Find where the given text appears and provide that cell's center as (x, y) coordinate. 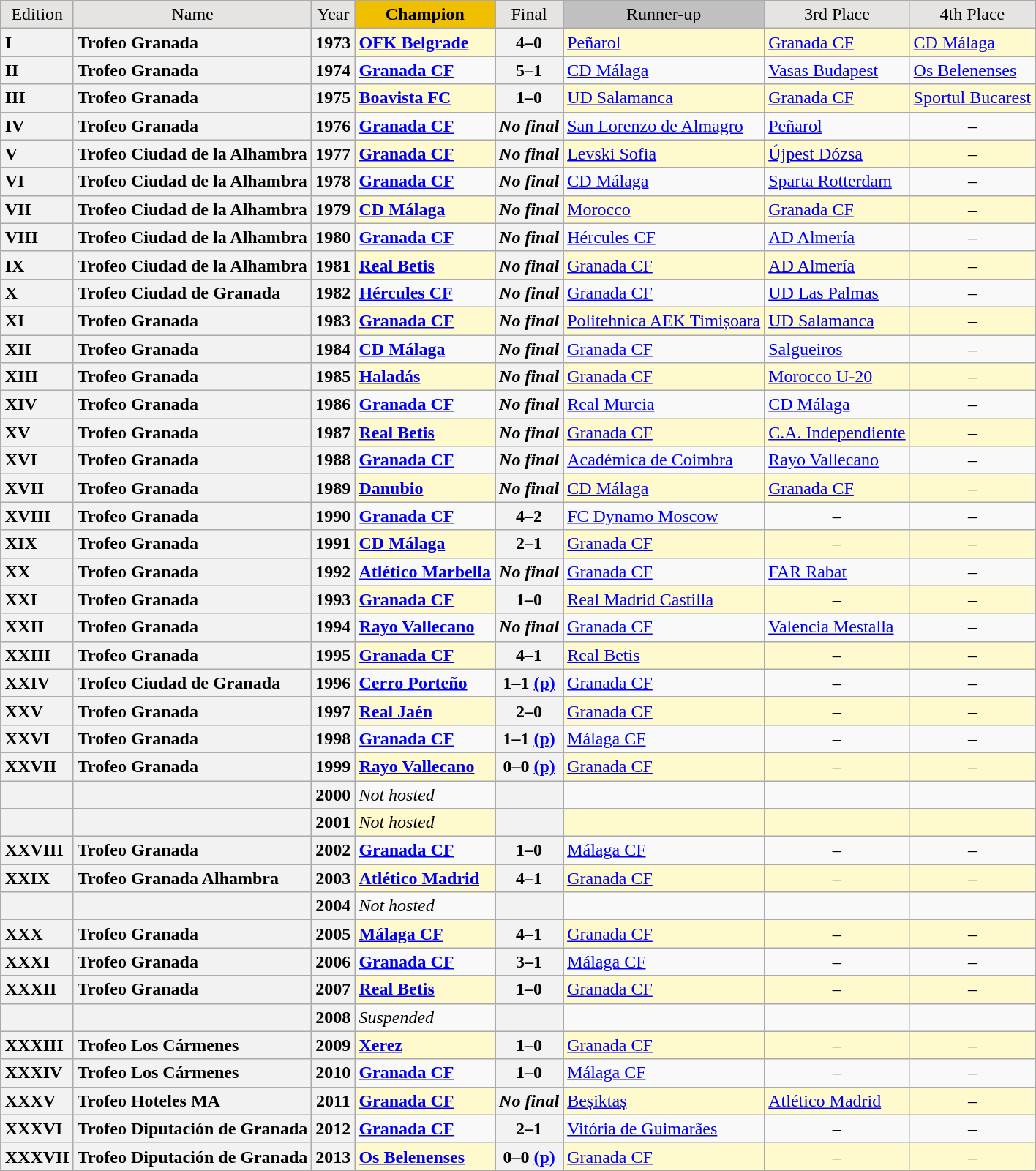
1973 (334, 42)
1988 (334, 460)
1974 (334, 70)
IV (37, 126)
1977 (334, 154)
XXXII (37, 989)
4–0 (530, 42)
IX (37, 265)
XXII (37, 627)
1991 (334, 544)
XVII (37, 488)
4th Place (972, 15)
Trofeo Granada Alhambra (192, 878)
XII (37, 349)
XIX (37, 544)
San Lorenzo de Almagro (664, 126)
XXXVI (37, 1129)
III (37, 98)
5–1 (530, 70)
C.A. Independiente (837, 433)
XXX (37, 934)
2–0 (530, 711)
XXXVII (37, 1156)
XX (37, 572)
Suspended (425, 1017)
4–2 (530, 516)
Beşiktaş (664, 1101)
1990 (334, 516)
1979 (334, 209)
1989 (334, 488)
XIV (37, 405)
2012 (334, 1129)
XXVIII (37, 850)
XXIII (37, 655)
2007 (334, 989)
XXXV (37, 1101)
X (37, 293)
1999 (334, 766)
Újpest Dózsa (837, 154)
XXVII (37, 766)
Vitória de Guimarães (664, 1129)
XV (37, 433)
1993 (334, 599)
UD Las Palmas (837, 293)
Year (334, 15)
2001 (334, 823)
XIII (37, 377)
Politehnica AEK Timișoara (664, 321)
2002 (334, 850)
Cerro Porteño (425, 683)
XXXI (37, 962)
II (37, 70)
1987 (334, 433)
1976 (334, 126)
1992 (334, 572)
1995 (334, 655)
1980 (334, 237)
Sportul Bucarest (972, 98)
XXIX (37, 878)
2009 (334, 1045)
2008 (334, 1017)
Danubio (425, 488)
VIII (37, 237)
XXIV (37, 683)
1975 (334, 98)
Real Jaén (425, 711)
1994 (334, 627)
1998 (334, 738)
2004 (334, 906)
Champion (425, 15)
1985 (334, 377)
2011 (334, 1101)
Levski Sofia (664, 154)
V (37, 154)
XI (37, 321)
Salgueiros (837, 349)
3rd Place (837, 15)
Xerez (425, 1045)
Final (530, 15)
Morocco U-20 (837, 377)
Vasas Budapest (837, 70)
1978 (334, 182)
OFK Belgrade (425, 42)
2013 (334, 1156)
FAR Rabat (837, 572)
XXVI (37, 738)
XXV (37, 711)
Atlético Marbella (425, 572)
VII (37, 209)
Haladás (425, 377)
Real Murcia (664, 405)
I (37, 42)
Sparta Rotterdam (837, 182)
Trofeo Hoteles MA (192, 1101)
VI (37, 182)
XXXIII (37, 1045)
1983 (334, 321)
Valencia Mestalla (837, 627)
1996 (334, 683)
2010 (334, 1073)
2000 (334, 794)
1997 (334, 711)
1984 (334, 349)
Runner-up (664, 15)
XVIII (37, 516)
FC Dynamo Moscow (664, 516)
Real Madrid Castilla (664, 599)
3–1 (530, 962)
Morocco (664, 209)
Name (192, 15)
XXXIV (37, 1073)
Edition (37, 15)
2006 (334, 962)
2003 (334, 878)
1982 (334, 293)
1981 (334, 265)
1986 (334, 405)
2005 (334, 934)
XVI (37, 460)
Académica de Coimbra (664, 460)
Boavista FC (425, 98)
XXI (37, 599)
